Locate the cell with the specified text and output its (x, y) center coordinate. 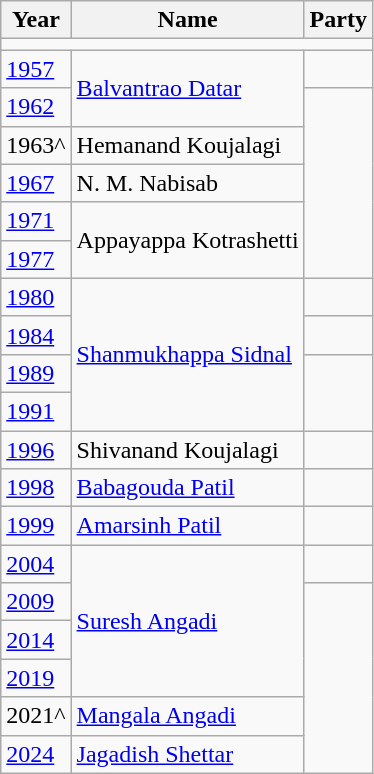
1996 (36, 449)
2021^ (36, 716)
1963^ (36, 145)
2014 (36, 640)
Balvantrao Datar (188, 88)
Party (338, 20)
1971 (36, 221)
1977 (36, 259)
1998 (36, 488)
Shanmukhappa Sidnal (188, 354)
2019 (36, 678)
1962 (36, 107)
2004 (36, 564)
Babagouda Patil (188, 488)
Hemanand Koujalagi (188, 145)
2024 (36, 754)
1984 (36, 335)
Amarsinh Patil (188, 526)
1967 (36, 183)
Name (188, 20)
Mangala Angadi (188, 716)
1989 (36, 373)
2009 (36, 602)
1957 (36, 69)
Year (36, 20)
Suresh Angadi (188, 621)
Appayappa Kotrashetti (188, 240)
1999 (36, 526)
Shivanand Koujalagi (188, 449)
Jagadish Shettar (188, 754)
N. M. Nabisab (188, 183)
1980 (36, 297)
1991 (36, 411)
